Provide the (X, Y) coordinate of the cell's center where the given text is located.  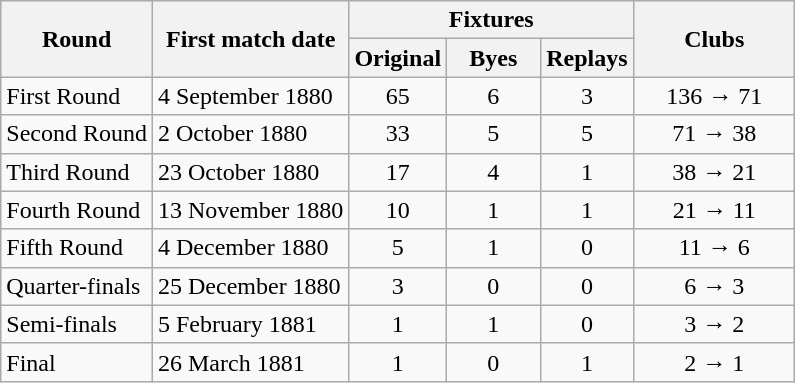
10 (398, 210)
17 (398, 172)
26 March 1881 (250, 362)
Original (398, 58)
Fifth Round (77, 248)
5 February 1881 (250, 324)
38 → 21 (714, 172)
First match date (250, 39)
23 October 1880 (250, 172)
13 November 1880 (250, 210)
136 → 71 (714, 96)
4 September 1880 (250, 96)
6 → 3 (714, 286)
65 (398, 96)
6 (494, 96)
4 December 1880 (250, 248)
Third Round (77, 172)
Fourth Round (77, 210)
2 → 1 (714, 362)
2 October 1880 (250, 134)
Byes (494, 58)
11 → 6 (714, 248)
Quarter-finals (77, 286)
25 December 1880 (250, 286)
21 → 11 (714, 210)
Fixtures (492, 20)
33 (398, 134)
Second Round (77, 134)
Final (77, 362)
71 → 38 (714, 134)
Clubs (714, 39)
First Round (77, 96)
3 → 2 (714, 324)
4 (494, 172)
Round (77, 39)
Replays (587, 58)
Semi-finals (77, 324)
